From the cell containing the given text, extract its center point as [x, y] coordinate. 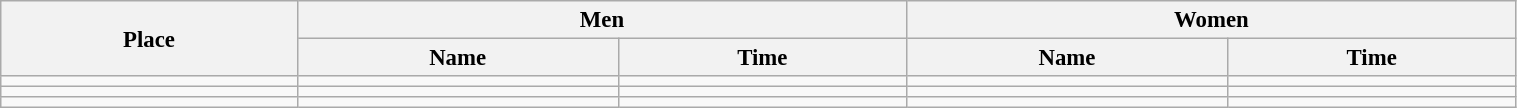
Place [150, 38]
Women [1212, 20]
Men [602, 20]
